Return the (X, Y) coordinate for the center point of the cell that contains the specified text.  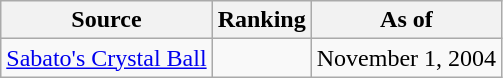
November 1, 2004 (406, 58)
As of (406, 20)
Sabato's Crystal Ball (106, 58)
Ranking (262, 20)
Source (106, 20)
